Determine the (X, Y) coordinate at the center of the cell enclosing the given text.  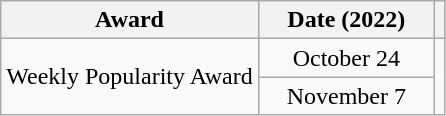
Date (2022) (346, 20)
October 24 (346, 58)
Award (130, 20)
November 7 (346, 96)
Weekly Popularity Award (130, 77)
